Output the [X, Y] coordinate of the center of the cell containing the given text.  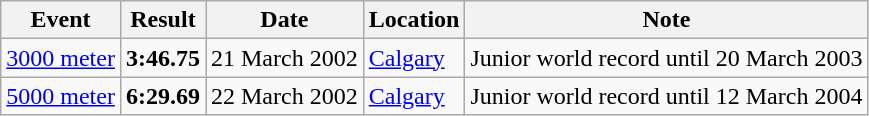
Junior world record until 12 March 2004 [666, 96]
Result [162, 20]
Junior world record until 20 March 2003 [666, 58]
3:46.75 [162, 58]
5000 meter [61, 96]
6:29.69 [162, 96]
22 March 2002 [285, 96]
Event [61, 20]
21 March 2002 [285, 58]
Date [285, 20]
Location [414, 20]
Note [666, 20]
3000 meter [61, 58]
